Detect which cell encompasses the target text, then output its [X, Y] center coordinate. 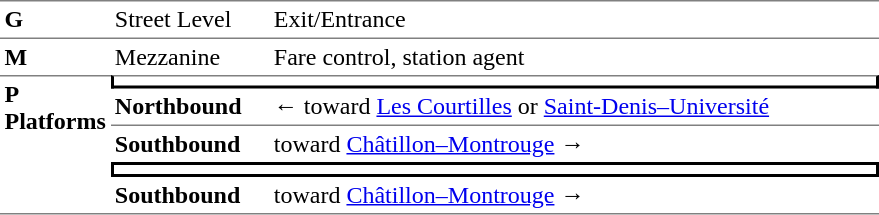
← toward Les Courtilles or Saint-Denis–Université [574, 107]
Street Level [190, 19]
M [55, 57]
Fare control, station agent [574, 57]
PPlatforms [55, 145]
G [55, 19]
Northbound [190, 107]
Exit/Entrance [574, 19]
Mezzanine [190, 57]
